Pinpoint the cell where the given text exists, returning its [x, y] midpoint coordinate. 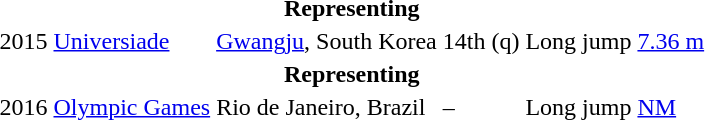
Gwangju, South Korea [327, 41]
14th (q) [481, 41]
Universiade [132, 41]
Long jump [578, 41]
